Return (x, y) of the center of cell containing provided text 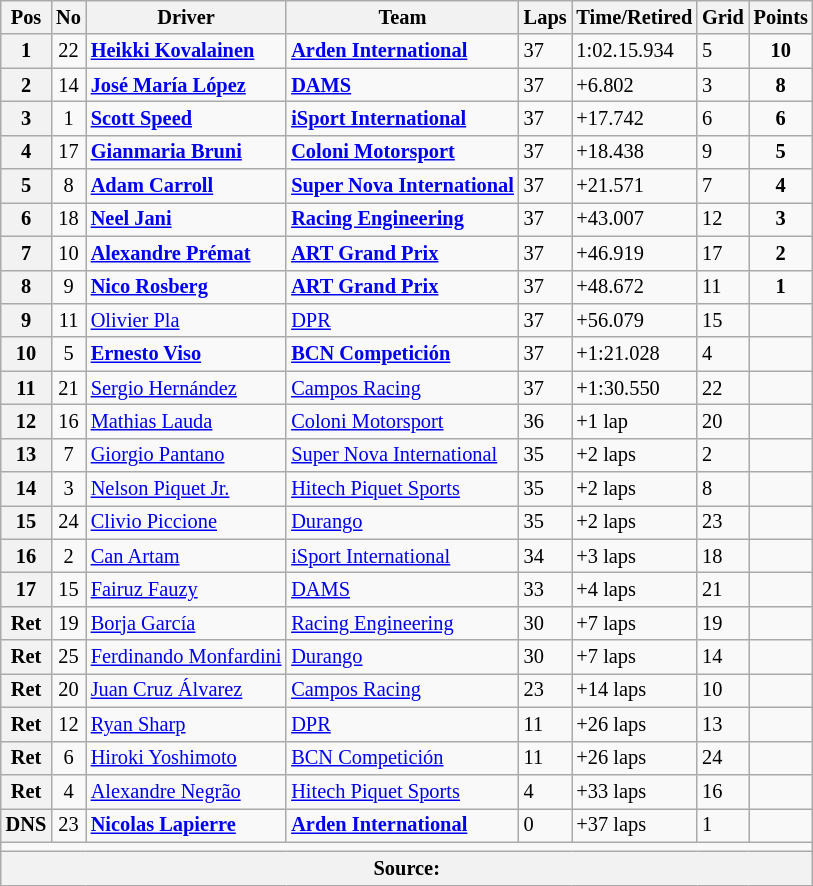
Nelson Piquet Jr. (186, 489)
34 (546, 556)
25 (68, 657)
Adam Carroll (186, 186)
Alexandre Prémat (186, 253)
Fairuz Fauzy (186, 589)
DNS (26, 825)
+48.672 (635, 287)
+17.742 (635, 118)
Borja García (186, 623)
Pos (26, 17)
Alexandre Negrão (186, 791)
Neel Jani (186, 219)
Grid (723, 17)
Can Artam (186, 556)
Time/Retired (635, 17)
+1 lap (635, 421)
+1:21.028 (635, 354)
Juan Cruz Álvarez (186, 690)
+33 laps (635, 791)
Laps (546, 17)
Mathias Lauda (186, 421)
Gianmaria Bruni (186, 152)
+1:30.550 (635, 388)
33 (546, 589)
Ryan Sharp (186, 724)
+18.438 (635, 152)
Heikki Kovalainen (186, 51)
+14 laps (635, 690)
+43.007 (635, 219)
Nico Rosberg (186, 287)
+46.919 (635, 253)
Sergio Hernández (186, 388)
+21.571 (635, 186)
+56.079 (635, 320)
Driver (186, 17)
1:02.15.934 (635, 51)
Team (402, 17)
Ernesto Viso (186, 354)
Source: (407, 868)
Scott Speed (186, 118)
Nicolas Lapierre (186, 825)
Clivio Piccione (186, 522)
Points (781, 17)
Ferdinando Monfardini (186, 657)
No (68, 17)
36 (546, 421)
+4 laps (635, 589)
+6.802 (635, 85)
Olivier Pla (186, 320)
0 (546, 825)
Giorgio Pantano (186, 455)
José María López (186, 85)
+37 laps (635, 825)
+3 laps (635, 556)
Hiroki Yoshimoto (186, 758)
